Return (X, Y) of the center of cell containing provided text 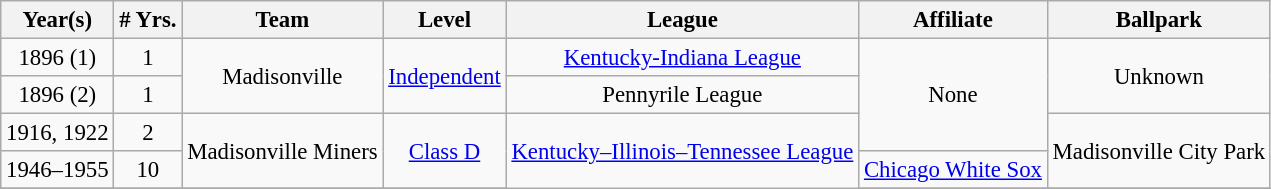
# Yrs. (148, 20)
Kentucky-Indiana League (682, 58)
League (682, 20)
1916, 1922 (58, 133)
1896 (1) (58, 58)
Unknown (1158, 76)
1896 (2) (58, 95)
Class D (444, 152)
Madisonville City Park (1158, 152)
Madisonville (282, 76)
1946–1955 (58, 170)
Ballpark (1158, 20)
2 (148, 133)
10 (148, 170)
Team (282, 20)
Level (444, 20)
None (954, 96)
Madisonville Miners (282, 152)
Chicago White Sox (954, 170)
Independent (444, 76)
Kentucky–Illinois–Tennessee League (682, 152)
Affiliate (954, 20)
Pennyrile League (682, 95)
Year(s) (58, 20)
